Scan for the cell matching the given text and deliver its (x, y) coordinate at center. 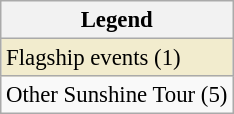
Flagship events (1) (117, 58)
Legend (117, 20)
Other Sunshine Tour (5) (117, 95)
